Identify which cell holds the provided text, then report its (X, Y) central coordinate. 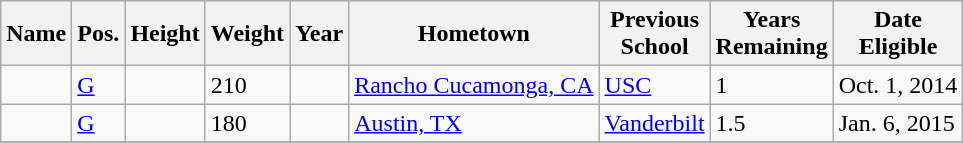
USC (654, 85)
Year (320, 34)
Jan. 6, 2015 (898, 123)
Weight (247, 34)
DateEligible (898, 34)
Pos. (98, 34)
Height (165, 34)
PreviousSchool (654, 34)
1 (772, 85)
Rancho Cucamonga, CA (474, 85)
Oct. 1, 2014 (898, 85)
180 (247, 123)
210 (247, 85)
Hometown (474, 34)
YearsRemaining (772, 34)
1.5 (772, 123)
Austin, TX (474, 123)
Vanderbilt (654, 123)
Name (36, 34)
